Scan for the cell matching the given text and deliver its (x, y) coordinate at center. 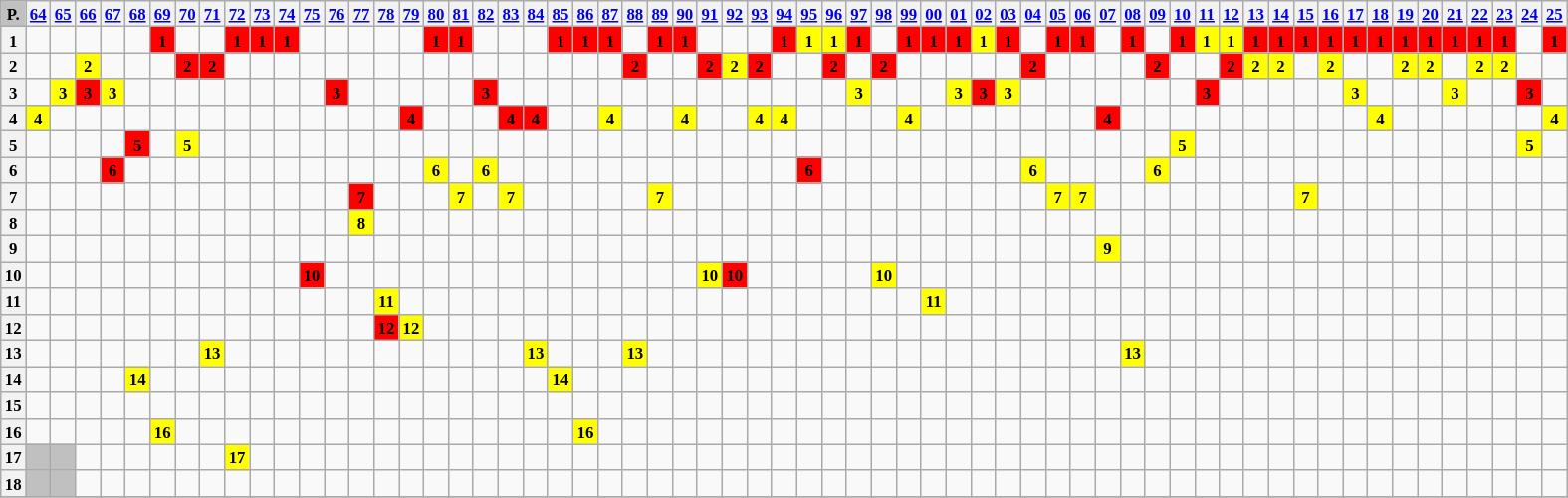
19 (1406, 14)
92 (735, 14)
88 (635, 14)
94 (784, 14)
91 (709, 14)
65 (64, 14)
78 (386, 14)
81 (460, 14)
00 (934, 14)
76 (336, 14)
84 (536, 14)
97 (858, 14)
69 (163, 14)
64 (38, 14)
74 (287, 14)
03 (1008, 14)
93 (759, 14)
70 (187, 14)
90 (685, 14)
99 (908, 14)
82 (486, 14)
06 (1083, 14)
96 (834, 14)
67 (113, 14)
68 (137, 14)
73 (263, 14)
P. (14, 14)
21 (1456, 14)
89 (659, 14)
85 (560, 14)
87 (609, 14)
95 (808, 14)
25 (1555, 14)
79 (410, 14)
07 (1107, 14)
23 (1505, 14)
02 (984, 14)
72 (237, 14)
98 (884, 14)
04 (1033, 14)
09 (1157, 14)
86 (585, 14)
75 (313, 14)
05 (1057, 14)
24 (1529, 14)
71 (213, 14)
08 (1133, 14)
77 (362, 14)
80 (436, 14)
20 (1430, 14)
83 (510, 14)
22 (1479, 14)
01 (958, 14)
66 (88, 14)
